Provide the [x, y] coordinate of the cell's center where the given text is located.  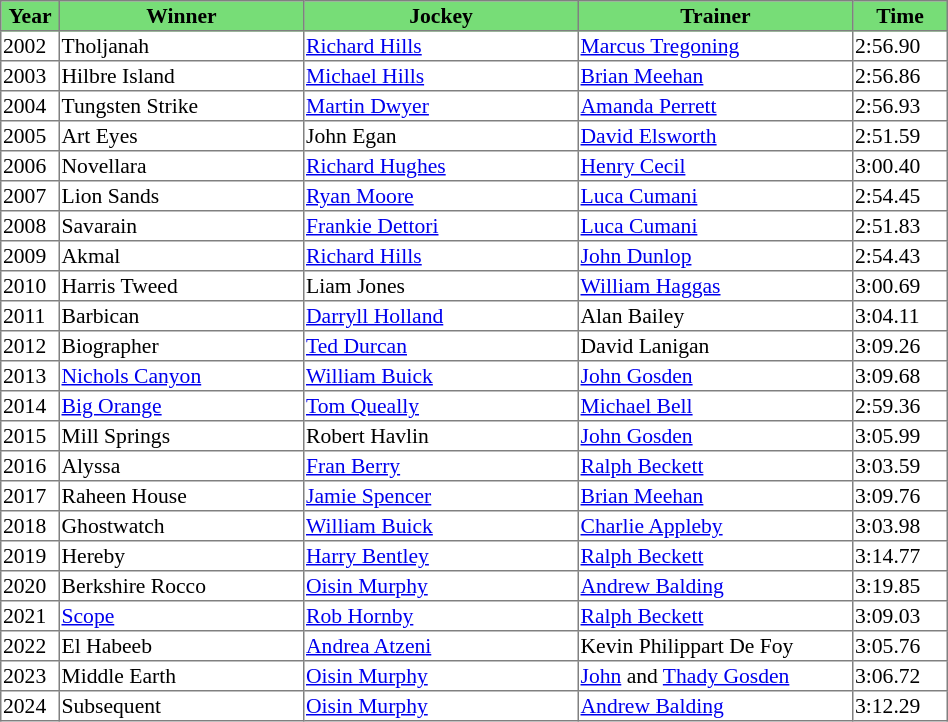
2023 [30, 676]
Frankie Dettori [441, 226]
Martin Dwyer [441, 106]
Novellara [181, 166]
2007 [30, 196]
2012 [30, 346]
David Lanigan [715, 346]
2021 [30, 616]
Hereby [181, 556]
Savarain [181, 226]
2018 [30, 526]
William Haggas [715, 286]
2010 [30, 286]
Henry Cecil [715, 166]
2014 [30, 406]
Richard Hughes [441, 166]
David Elsworth [715, 136]
2004 [30, 106]
Raheen House [181, 496]
2020 [30, 586]
Winner [181, 16]
Charlie Appleby [715, 526]
3:09.03 [900, 616]
2016 [30, 466]
Liam Jones [441, 286]
2017 [30, 496]
Darryll Holland [441, 316]
John and Thady Gosden [715, 676]
Tholjanah [181, 46]
Fran Berry [441, 466]
El Habeeb [181, 646]
2009 [30, 256]
Michael Hills [441, 76]
2:54.43 [900, 256]
3:09.76 [900, 496]
2019 [30, 556]
Berkshire Rocco [181, 586]
2:56.90 [900, 46]
Big Orange [181, 406]
2024 [30, 706]
Tom Queally [441, 406]
2:56.93 [900, 106]
John Dunlop [715, 256]
Hilbre Island [181, 76]
3:00.40 [900, 166]
Kevin Philippart De Foy [715, 646]
Jamie Spencer [441, 496]
Biographer [181, 346]
3:03.98 [900, 526]
Alyssa [181, 466]
Art Eyes [181, 136]
2:51.83 [900, 226]
Year [30, 16]
Time [900, 16]
Mill Springs [181, 436]
Ted Durcan [441, 346]
Subsequent [181, 706]
Ghostwatch [181, 526]
2:54.45 [900, 196]
2005 [30, 136]
Nichols Canyon [181, 376]
Robert Havlin [441, 436]
2015 [30, 436]
Trainer [715, 16]
Barbican [181, 316]
Scope [181, 616]
3:03.59 [900, 466]
Michael Bell [715, 406]
3:09.68 [900, 376]
3:19.85 [900, 586]
Tungsten Strike [181, 106]
Rob Hornby [441, 616]
2003 [30, 76]
Akmal [181, 256]
3:12.29 [900, 706]
Andrea Atzeni [441, 646]
2013 [30, 376]
2:51.59 [900, 136]
2006 [30, 166]
Jockey [441, 16]
2002 [30, 46]
Alan Bailey [715, 316]
Harris Tweed [181, 286]
3:00.69 [900, 286]
2011 [30, 316]
3:05.99 [900, 436]
2:59.36 [900, 406]
Ryan Moore [441, 196]
3:09.26 [900, 346]
3:05.76 [900, 646]
Lion Sands [181, 196]
2:56.86 [900, 76]
Marcus Tregoning [715, 46]
3:14.77 [900, 556]
Harry Bentley [441, 556]
2022 [30, 646]
3:06.72 [900, 676]
2008 [30, 226]
Amanda Perrett [715, 106]
Middle Earth [181, 676]
3:04.11 [900, 316]
John Egan [441, 136]
